Pinpoint the cell where the given text exists, returning its (X, Y) midpoint coordinate. 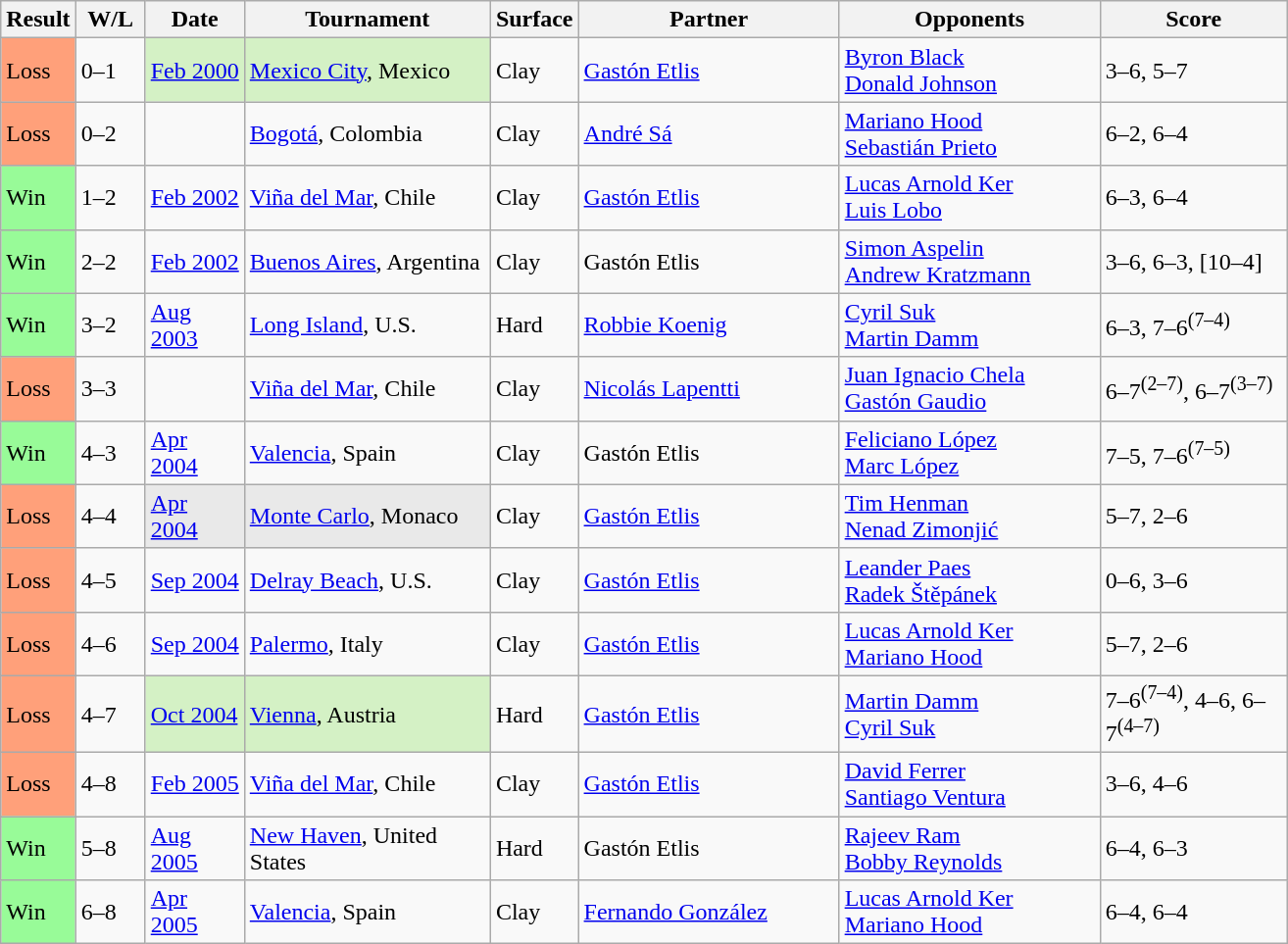
0–2 (110, 133)
6–4, 6–4 (1194, 912)
6–4, 6–3 (1194, 849)
7–6(7–4), 4–6, 6–7(4–7) (1194, 714)
Buenos Aires, Argentina (367, 261)
0–1 (110, 71)
3–6, 6–3, [10–4] (1194, 261)
Surface (534, 20)
6–7(2–7), 6–7(3–7) (1194, 388)
Aug 2003 (194, 325)
4–4 (110, 516)
4–5 (110, 580)
Rajeev Ram Bobby Reynolds (969, 849)
3–6, 4–6 (1194, 784)
Byron Black Donald Johnson (969, 71)
David Ferrer Santiago Ventura (969, 784)
3–3 (110, 388)
Tournament (367, 20)
7–5, 7–6(7–5) (1194, 453)
6–3, 7–6(7–4) (1194, 325)
Mariano Hood Sebastián Prieto (969, 133)
3–2 (110, 325)
Delray Beach, U.S. (367, 580)
Result (38, 20)
Long Island, U.S. (367, 325)
Feb 2005 (194, 784)
Feb 2000 (194, 71)
Juan Ignacio Chela Gastón Gaudio (969, 388)
New Haven, United States (367, 849)
4–6 (110, 643)
Opponents (969, 20)
Robbie Koenig (709, 325)
André Sá (709, 133)
Mexico City, Mexico (367, 71)
1–2 (110, 198)
Palermo, Italy (367, 643)
0–6, 3–6 (1194, 580)
Aug 2005 (194, 849)
Simon Aspelin Andrew Kratzmann (969, 261)
Partner (709, 20)
Vienna, Austria (367, 714)
Bogotá, Colombia (367, 133)
Tim Henman Nenad Zimonjić (969, 516)
Score (1194, 20)
3–6, 5–7 (1194, 71)
5–8 (110, 849)
Apr 2005 (194, 912)
6–8 (110, 912)
Date (194, 20)
Lucas Arnold Ker Luis Lobo (969, 198)
W/L (110, 20)
Nicolás Lapentti (709, 388)
Martin Damm Cyril Suk (969, 714)
4–8 (110, 784)
6–2, 6–4 (1194, 133)
Cyril Suk Martin Damm (969, 325)
Oct 2004 (194, 714)
2–2 (110, 261)
Monte Carlo, Monaco (367, 516)
Leander Paes Radek Štěpánek (969, 580)
4–3 (110, 453)
Feliciano López Marc López (969, 453)
6–3, 6–4 (1194, 198)
4–7 (110, 714)
Fernando González (709, 912)
